Return the (X, Y) coordinate for the center point of the cell that contains the specified text.  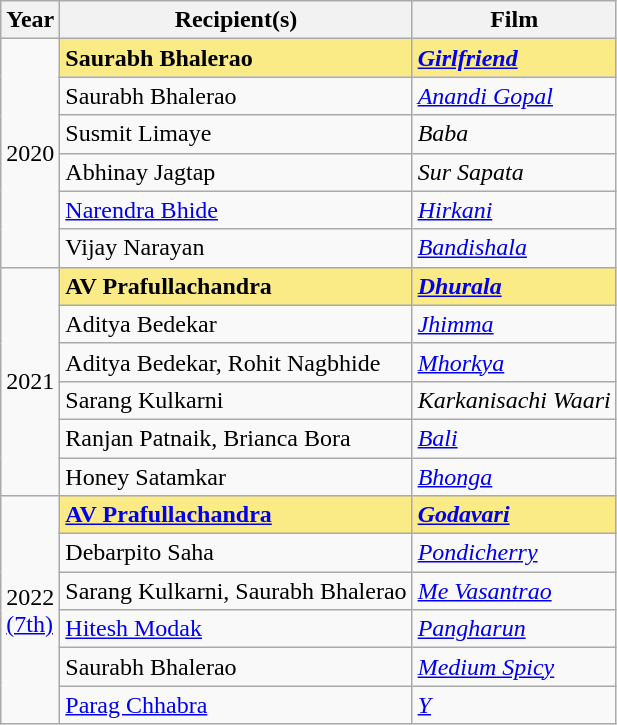
Debarpito Saha (236, 553)
Narendra Bhide (236, 210)
Pangharun (514, 629)
Sur Sapata (514, 172)
Year (30, 20)
Hitesh Modak (236, 629)
2021 (30, 381)
Godavari (514, 515)
Bhonga (514, 477)
Parag Chhabra (236, 705)
Dhurala (514, 286)
Hirkani (514, 210)
Film (514, 20)
Aditya Bedekar, Rohit Nagbhide (236, 362)
Karkanisachi Waari (514, 400)
Me Vasantrao (514, 591)
Medium Spicy (514, 667)
Bandishala (514, 248)
Jhimma (514, 324)
Baba (514, 134)
2022(7th) (30, 610)
Pondicherry (514, 553)
Susmit Limaye (236, 134)
Recipient(s) (236, 20)
Sarang Kulkarni (236, 400)
Girlfriend (514, 58)
Honey Satamkar (236, 477)
Ranjan Patnaik, Brianca Bora (236, 438)
Vijay Narayan (236, 248)
Abhinay Jagtap (236, 172)
Mhorkya (514, 362)
2020 (30, 153)
Y (514, 705)
Anandi Gopal (514, 96)
Sarang Kulkarni, Saurabh Bhalerao (236, 591)
Aditya Bedekar (236, 324)
Bali (514, 438)
